For the text-containing cell, return its midpoint in [x, y] coordinate format. 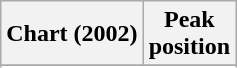
Chart (2002) [72, 34]
Peakposition [189, 34]
